Pinpoint the cell where the given text exists, returning its [x, y] midpoint coordinate. 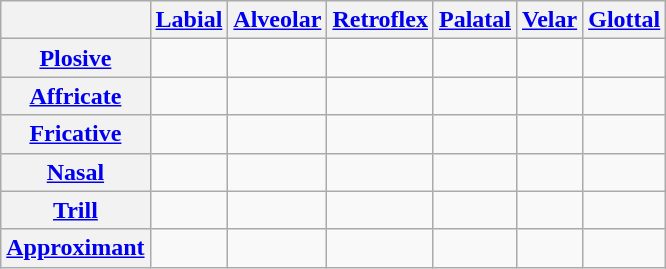
Glottal [624, 20]
Fricative [76, 134]
Alveolar [278, 20]
Trill [76, 210]
Nasal [76, 172]
Labial [189, 20]
Affricate [76, 96]
Velar [550, 20]
Plosive [76, 58]
Approximant [76, 248]
Retroflex [380, 20]
Palatal [474, 20]
